Find where the given text appears and provide that cell's center as [x, y] coordinate. 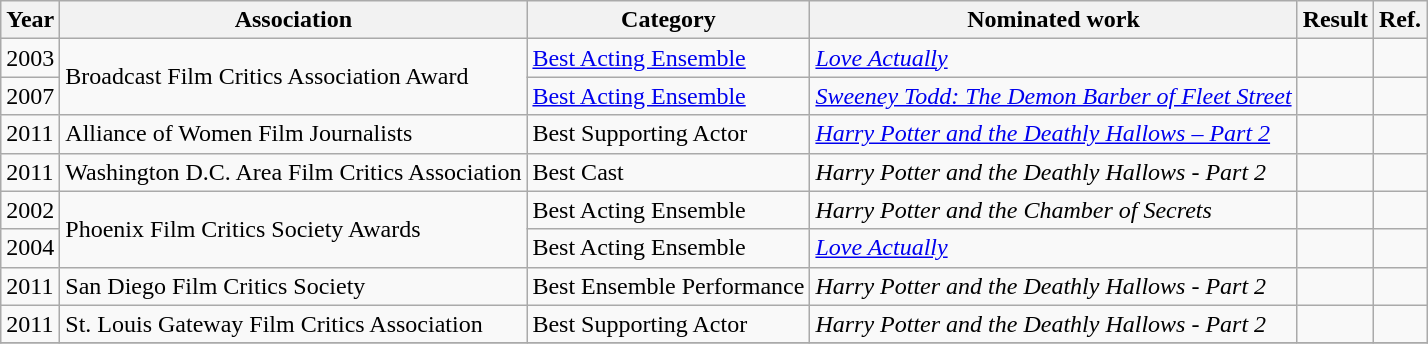
2004 [30, 248]
Alliance of Women Film Journalists [294, 134]
Best Ensemble Performance [668, 286]
Harry Potter and the Deathly Hallows – Part 2 [1054, 134]
2007 [30, 96]
Ref. [1400, 20]
Association [294, 20]
Sweeney Todd: The Demon Barber of Fleet Street [1054, 96]
2002 [30, 210]
Best Cast [668, 172]
Result [1335, 20]
Nominated work [1054, 20]
San Diego Film Critics Society [294, 286]
Broadcast Film Critics Association Award [294, 77]
Harry Potter and the Chamber of Secrets [1054, 210]
Phoenix Film Critics Society Awards [294, 229]
Washington D.C. Area Film Critics Association [294, 172]
Year [30, 20]
St. Louis Gateway Film Critics Association [294, 324]
2003 [30, 58]
Category [668, 20]
